Pinpoint the cell where the given text exists, returning its (x, y) midpoint coordinate. 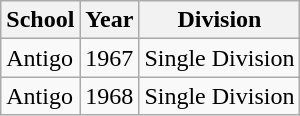
Division (220, 20)
Year (110, 20)
1968 (110, 96)
1967 (110, 58)
School (40, 20)
